Locate the cell with the specified text and output its [X, Y] center coordinate. 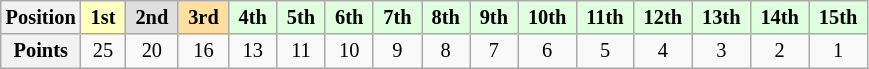
3rd [203, 17]
5 [604, 51]
12th [663, 17]
1st [104, 17]
11th [604, 17]
11 [301, 51]
7 [494, 51]
7th [397, 17]
16 [203, 51]
9th [494, 17]
Points [41, 51]
13th [721, 17]
9 [397, 51]
1 [838, 51]
10 [349, 51]
6 [547, 51]
25 [104, 51]
20 [152, 51]
Position [41, 17]
8 [446, 51]
4th [253, 17]
5th [301, 17]
8th [446, 17]
14th [779, 17]
2 [779, 51]
4 [663, 51]
15th [838, 17]
2nd [152, 17]
13 [253, 51]
10th [547, 17]
3 [721, 51]
6th [349, 17]
